Provide the (x, y) coordinate of the cell's center where the given text is located.  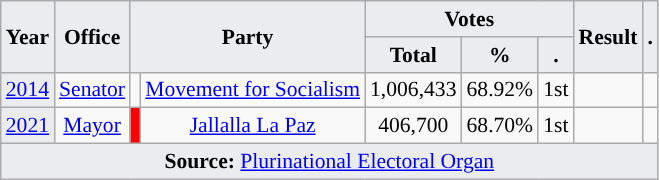
Senator (92, 90)
Office (92, 36)
Mayor (92, 126)
2021 (28, 126)
Jallalla La Paz (252, 126)
1,006,433 (413, 90)
68.70% (500, 126)
Year (28, 36)
Votes (469, 19)
Result (608, 36)
Total (413, 55)
% (500, 55)
Movement for Socialism (252, 90)
2014 (28, 90)
406,700 (413, 126)
Source: Plurinational Electoral Organ (330, 162)
68.92% (500, 90)
Party (248, 36)
